Determine the (X, Y) coordinate at the center of the cell enclosing the given text.  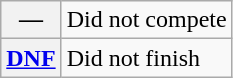
— (31, 20)
Did not finish (146, 58)
DNF (31, 58)
Did not compete (146, 20)
